Extract the [x, y] coordinate from the center of the cell holding the provided text.  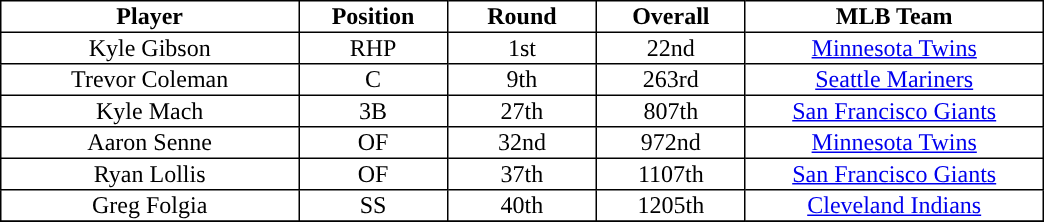
SS [374, 206]
MLB Team [894, 17]
1st [522, 48]
32nd [522, 143]
9th [522, 80]
1205th [670, 206]
RHP [374, 48]
972nd [670, 143]
Aaron Senne [150, 143]
Greg Folgia [150, 206]
C [374, 80]
27th [522, 111]
Ryan Lollis [150, 174]
807th [670, 111]
Trevor Coleman [150, 80]
263rd [670, 80]
Position [374, 17]
Round [522, 17]
22nd [670, 48]
Player [150, 17]
Seattle Mariners [894, 80]
40th [522, 206]
3B [374, 111]
Kyle Mach [150, 111]
Overall [670, 17]
1107th [670, 174]
37th [522, 174]
Cleveland Indians [894, 206]
Kyle Gibson [150, 48]
